Capture the cell that displays the provided text and extract its [X, Y] central coordinate. 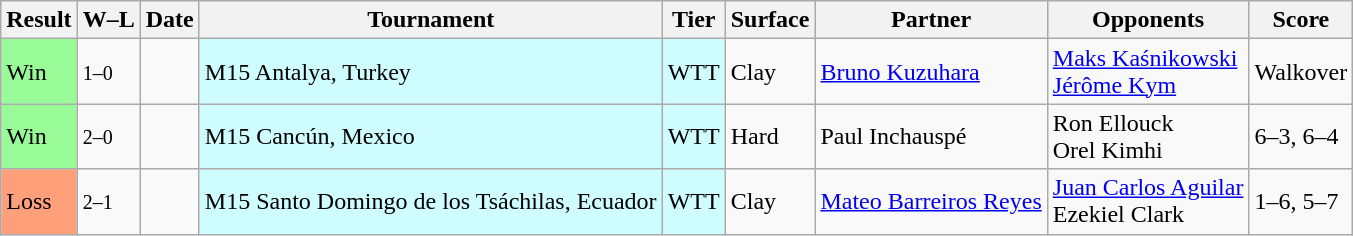
Partner [931, 20]
Date [170, 20]
Mateo Barreiros Reyes [931, 202]
M15 Cancún, Mexico [430, 136]
M15 Santo Domingo de los Tsáchilas, Ecuador [430, 202]
Opponents [1148, 20]
Maks Kaśnikowski Jérôme Kym [1148, 72]
Tournament [430, 20]
2–1 [108, 202]
Surface [770, 20]
Paul Inchauspé [931, 136]
Result [39, 20]
Loss [39, 202]
6–3, 6–4 [1301, 136]
Hard [770, 136]
Walkover [1301, 72]
1–0 [108, 72]
Score [1301, 20]
Ron Ellouck Orel Kimhi [1148, 136]
Bruno Kuzuhara [931, 72]
Juan Carlos Aguilar Ezekiel Clark [1148, 202]
1–6, 5–7 [1301, 202]
W–L [108, 20]
2–0 [108, 136]
M15 Antalya, Turkey [430, 72]
Tier [694, 20]
